Provide the (X, Y) coordinate of the cell's center where the given text is located.  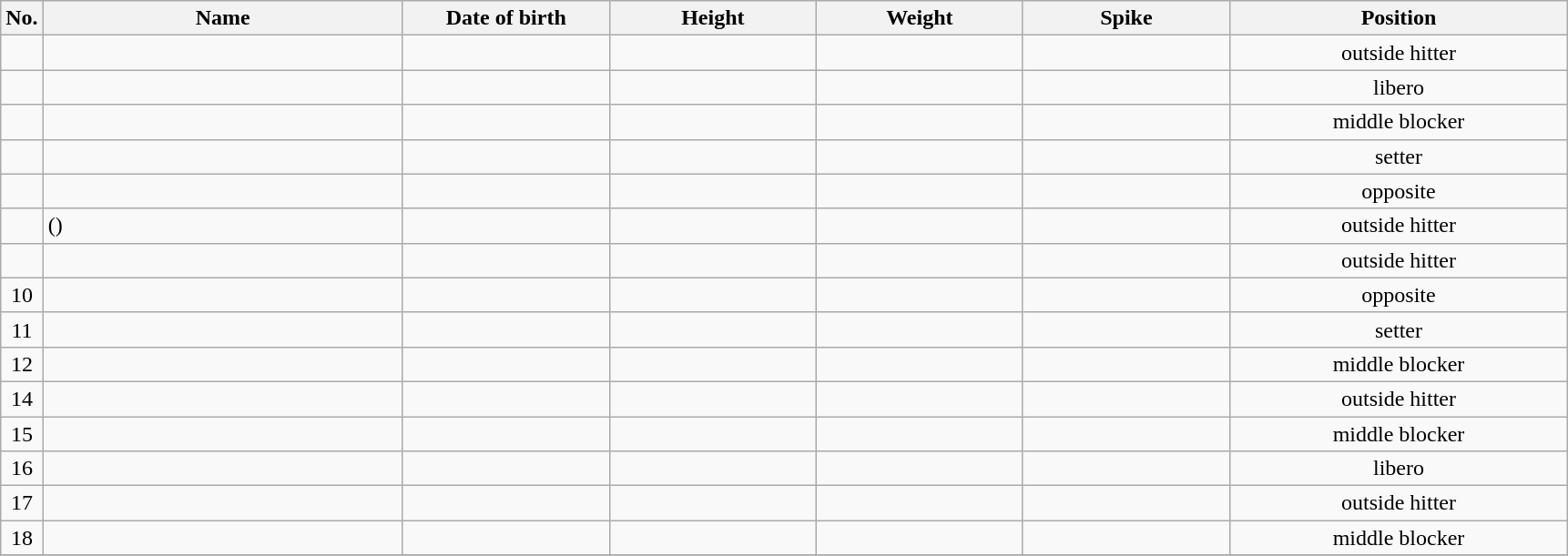
11 (22, 329)
Height (712, 18)
Date of birth (506, 18)
() (222, 226)
16 (22, 469)
Name (222, 18)
Spike (1125, 18)
18 (22, 538)
Weight (920, 18)
17 (22, 503)
15 (22, 434)
12 (22, 364)
14 (22, 399)
Position (1399, 18)
10 (22, 295)
No. (22, 18)
